Return [x, y] of the center of cell containing provided text 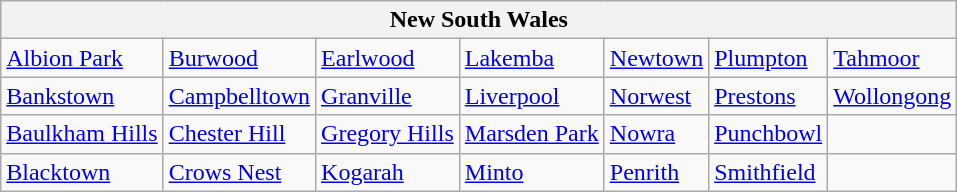
Gregory Hills [388, 134]
Lakemba [532, 58]
Earlwood [388, 58]
Tahmoor [892, 58]
Penrith [656, 172]
Plumpton [768, 58]
Norwest [656, 96]
Burwood [239, 58]
Chester Hill [239, 134]
Nowra [656, 134]
Blacktown [82, 172]
Punchbowl [768, 134]
Baulkham Hills [82, 134]
New South Wales [479, 20]
Minto [532, 172]
Smithfield [768, 172]
Albion Park [82, 58]
Kogarah [388, 172]
Liverpool [532, 96]
Prestons [768, 96]
Bankstown [82, 96]
Marsden Park [532, 134]
Campbelltown [239, 96]
Newtown [656, 58]
Wollongong [892, 96]
Granville [388, 96]
Crows Nest [239, 172]
